Determine the [x, y] coordinate at the center of the cell enclosing the given text.  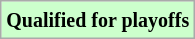
Qualified for playoffs [98, 20]
